For the text-containing cell, return its midpoint in (x, y) coordinate format. 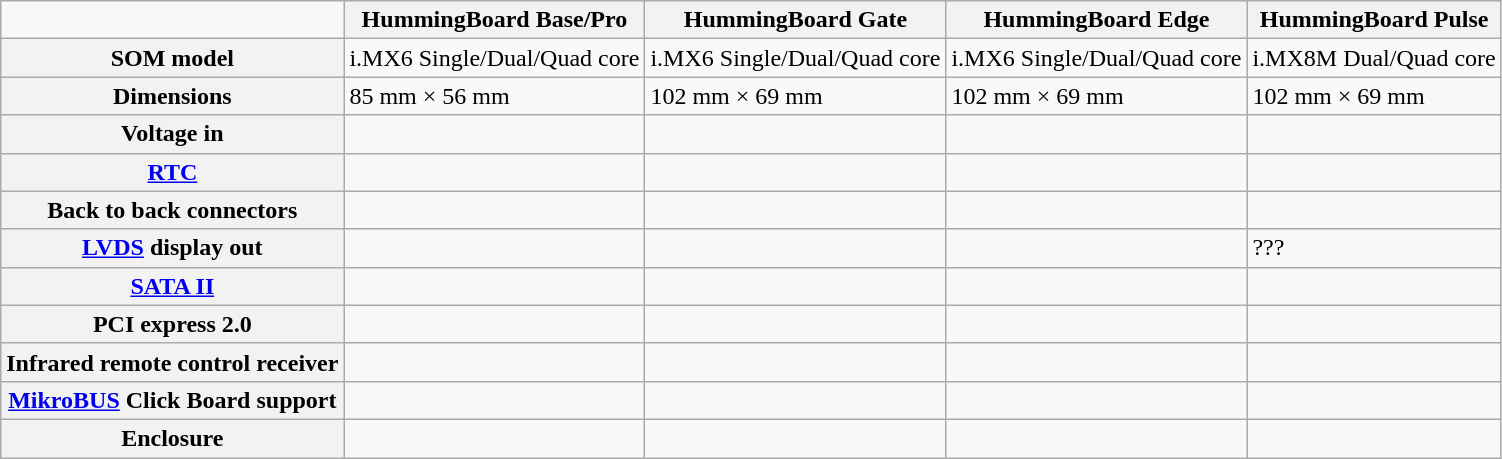
SATA II (172, 286)
PCI express 2.0 (172, 324)
Voltage in (172, 134)
HummingBoard Edge (1096, 20)
Enclosure (172, 438)
LVDS display out (172, 248)
i.MX8M Dual/Quad core (1374, 58)
SOM model (172, 58)
HummingBoard Gate (796, 20)
Dimensions (172, 96)
HummingBoard Base/Pro (494, 20)
??? (1374, 248)
MikroBUS Click Board support (172, 400)
RTC (172, 172)
HummingBoard Pulse (1374, 20)
Back to back connectors (172, 210)
85 mm × 56 mm (494, 96)
Infrared remote control receiver (172, 362)
